Locate the cell with the specified text and output its [x, y] center coordinate. 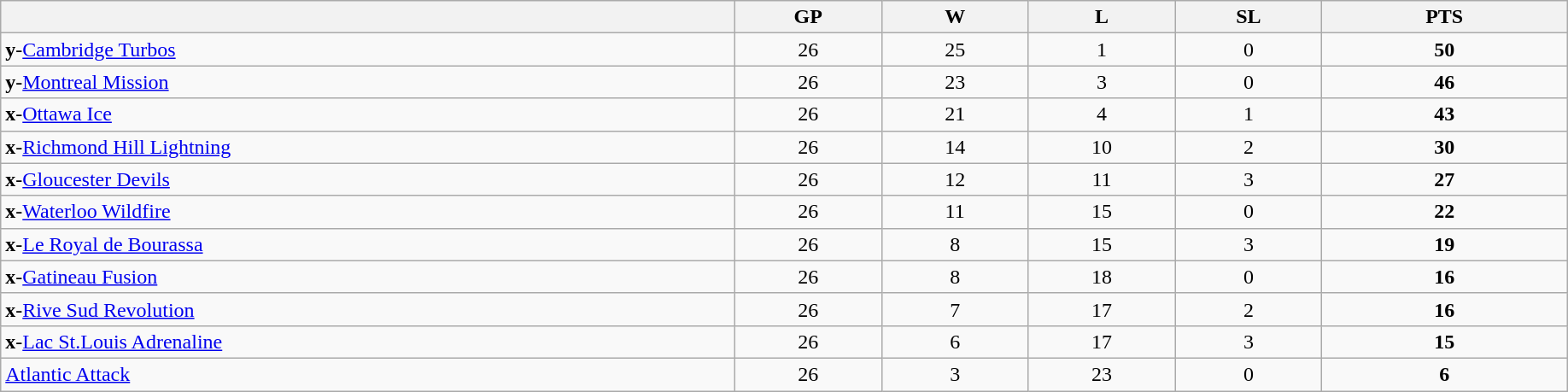
7 [955, 309]
50 [1445, 50]
Atlantic Attack [368, 374]
PTS [1445, 17]
x-Le Royal de Bourassa [368, 244]
x-Gatineau Fusion [368, 277]
14 [955, 147]
x-Lac St.Louis Adrenaline [368, 342]
L [1102, 17]
25 [955, 50]
4 [1102, 114]
x-Rive Sud Revolution [368, 309]
x-Gloucester Devils [368, 179]
GP [808, 17]
x-Richmond Hill Lightning [368, 147]
x-Waterloo Wildfire [368, 212]
10 [1102, 147]
43 [1445, 114]
y-Montreal Mission [368, 82]
18 [1102, 277]
46 [1445, 82]
21 [955, 114]
19 [1445, 244]
y-Cambridge Turbos [368, 50]
27 [1445, 179]
x-Ottawa Ice [368, 114]
30 [1445, 147]
22 [1445, 212]
W [955, 17]
12 [955, 179]
SL [1249, 17]
